Scan for the cell matching the given text and deliver its (x, y) coordinate at center. 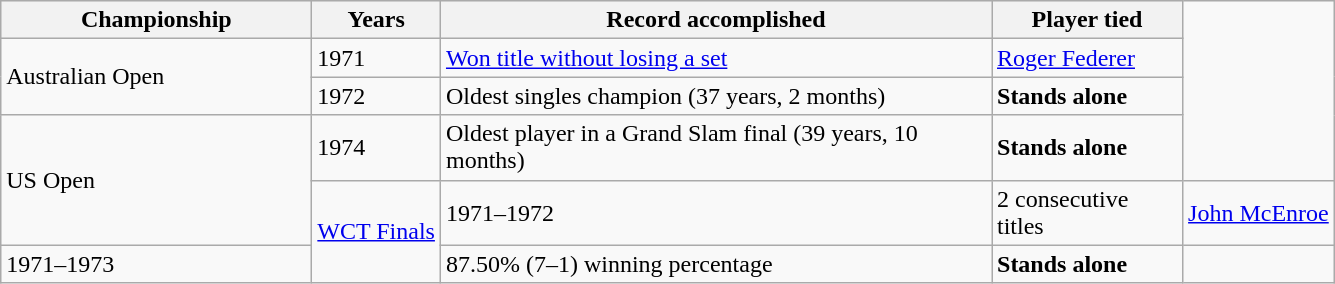
Oldest singles champion (37 years, 2 months) (716, 96)
2 consecutive titles (1088, 212)
Player tied (1088, 20)
Roger Federer (1088, 58)
87.50% (7–1) winning percentage (716, 264)
1971 (376, 58)
John McEnroe (1259, 212)
Years (376, 20)
Australian Open (156, 77)
US Open (156, 180)
Oldest player in a Grand Slam final (39 years, 10 months) (716, 148)
1972 (376, 96)
Championship (156, 20)
1974 (376, 148)
1971–1972 (716, 212)
Record accomplished (716, 20)
WCT Finals (376, 232)
Won title without losing a set (716, 58)
1971–1973 (156, 264)
